Determine the (X, Y) coordinate at the center of the cell enclosing the given text.  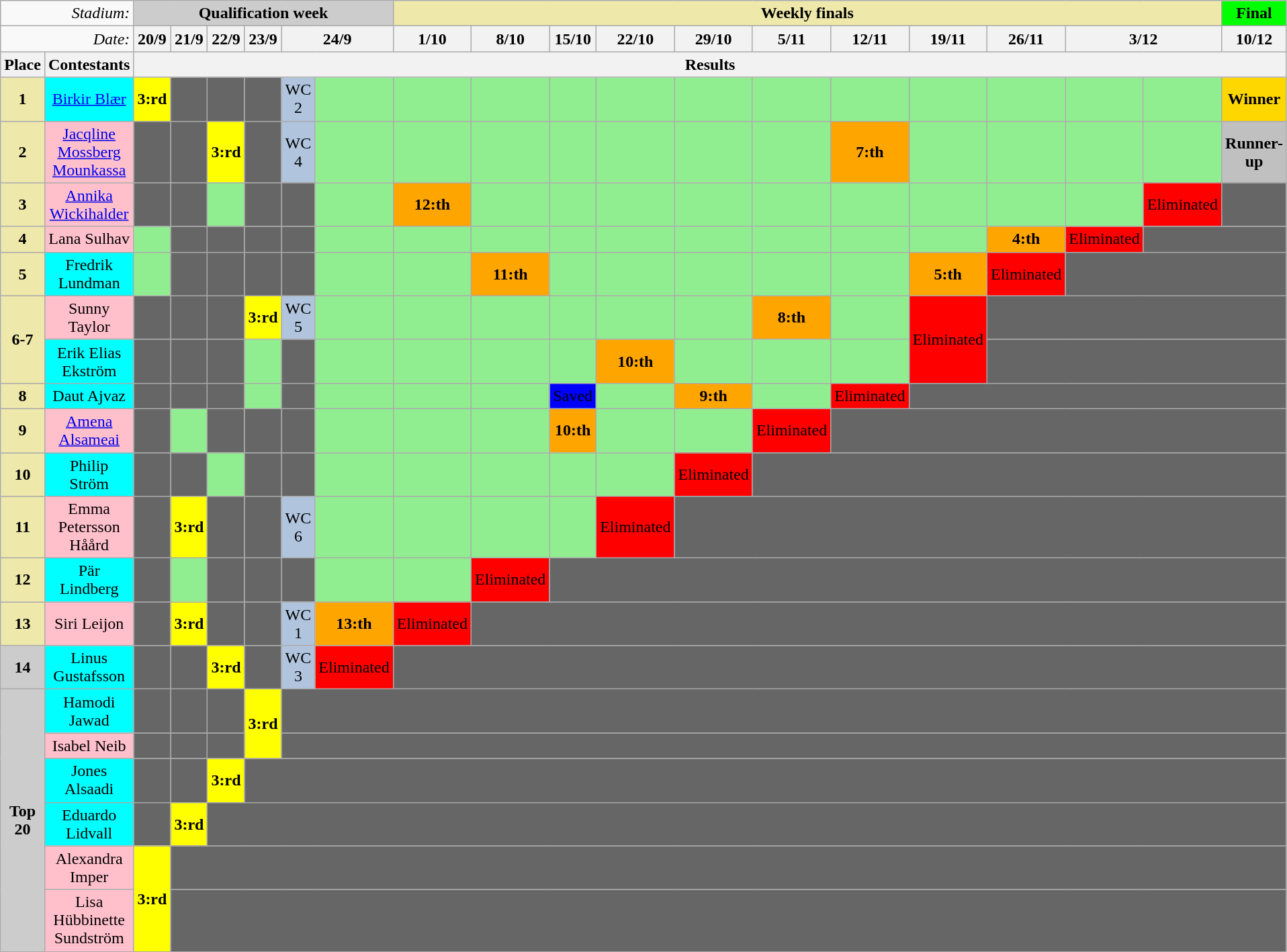
Runner-up (1255, 152)
4 (23, 239)
6-7 (23, 339)
10 (23, 474)
3 (23, 204)
Linus Gustafsson (89, 668)
WC 3 (298, 668)
Hamodi Jawad (89, 711)
Lisa Hübbinette Sundström (89, 920)
9 (23, 430)
9:th (713, 396)
Final (1255, 13)
26/11 (1026, 39)
3/12 (1143, 39)
Alexandra Imper (89, 868)
Jones Alsaadi (89, 781)
8:th (791, 317)
24/9 (337, 39)
5/11 (791, 39)
Amena Alsameai (89, 430)
Isabel Neib (89, 746)
5 (23, 274)
20/9 (152, 39)
Qualification week (263, 13)
Fredrik Lundman (89, 274)
Pär Lindberg (89, 580)
Winner (1255, 99)
29/10 (713, 39)
13:th (354, 623)
Top20 (23, 820)
Philip Ström (89, 474)
WC 4 (298, 152)
Annika Wickihalder (89, 204)
1/10 (432, 39)
Weekly finals (807, 13)
22/10 (635, 39)
Birkir Blær (89, 99)
12:th (432, 204)
Results (711, 64)
Saved (573, 396)
10/12 (1255, 39)
Jacqline Mossberg Mounkassa (89, 152)
WC 5 (298, 317)
Lana Sulhav (89, 239)
2 (23, 152)
19/11 (948, 39)
11 (23, 527)
Place (23, 64)
Date: (67, 39)
23/9 (263, 39)
Sunny Taylor (89, 317)
14 (23, 668)
13 (23, 623)
Eduardo Lidvall (89, 824)
Siri Leijon (89, 623)
7:th (870, 152)
21/9 (189, 39)
WC 1 (298, 623)
8/10 (511, 39)
Emma Petersson Håård (89, 527)
1 (23, 99)
12 (23, 580)
5:th (948, 274)
WC 2 (298, 99)
22/9 (226, 39)
Daut Ajvaz (89, 396)
8 (23, 396)
WC 6 (298, 527)
12/11 (870, 39)
4:th (1026, 239)
Stadium: (67, 13)
11:th (511, 274)
Contestants (89, 64)
Erik Elias Ekström (89, 361)
15/10 (573, 39)
